Capture the cell that displays the provided text and extract its (X, Y) central coordinate. 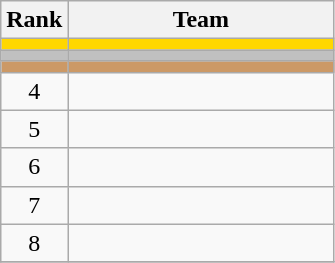
7 (34, 205)
8 (34, 243)
Rank (34, 20)
6 (34, 167)
5 (34, 129)
4 (34, 91)
Team (201, 20)
